Scan for the cell matching the given text and deliver its [X, Y] coordinate at center. 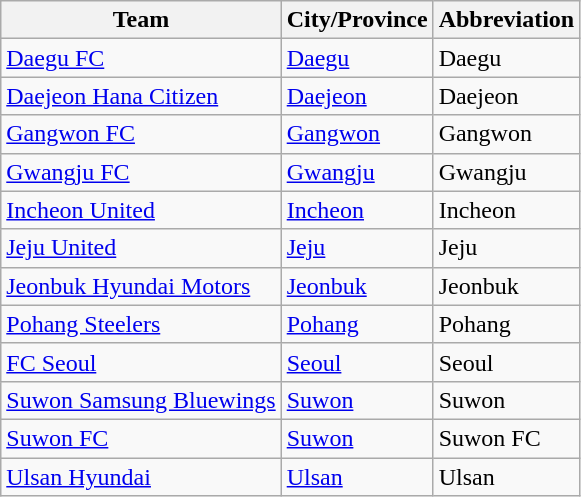
Ulsan Hyundai [141, 477]
Incheon United [141, 210]
Daejeon Hana Citizen [141, 96]
Jeju United [141, 248]
Gwangju FC [141, 172]
City/Province [357, 20]
Abbreviation [506, 20]
Pohang Steelers [141, 324]
Team [141, 20]
Jeonbuk Hyundai Motors [141, 286]
Daegu FC [141, 58]
FC Seoul [141, 362]
Gangwon FC [141, 134]
Suwon Samsung Bluewings [141, 400]
